Pinpoint the cell where the given text exists, returning its [x, y] midpoint coordinate. 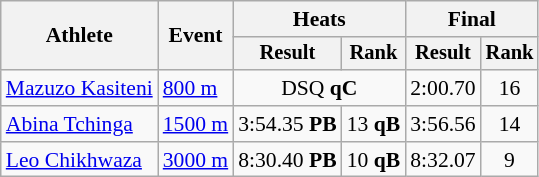
16 [510, 88]
Abina Tchinga [80, 124]
1500 m [196, 124]
3:54.35 PB [287, 124]
Heats [319, 19]
Final [472, 19]
DSQ qC [319, 88]
800 m [196, 88]
13 qB [374, 124]
3:56.56 [442, 124]
Athlete [80, 36]
2:00.70 [442, 88]
14 [510, 124]
Event [196, 36]
Mazuzo Kasiteni [80, 88]
